Find where the given text appears and provide that cell's center as (x, y) coordinate. 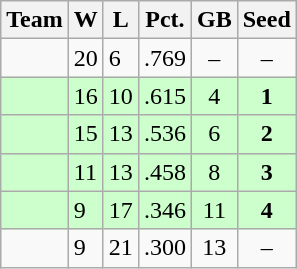
W (86, 20)
21 (120, 248)
16 (86, 96)
.458 (164, 172)
L (120, 20)
Team (35, 20)
Seed (266, 20)
2 (266, 134)
.300 (164, 248)
17 (120, 210)
10 (120, 96)
GB (214, 20)
.769 (164, 58)
1 (266, 96)
8 (214, 172)
3 (266, 172)
20 (86, 58)
Pct. (164, 20)
.536 (164, 134)
15 (86, 134)
.615 (164, 96)
.346 (164, 210)
